Find where the given text appears and provide that cell's center as [X, Y] coordinate. 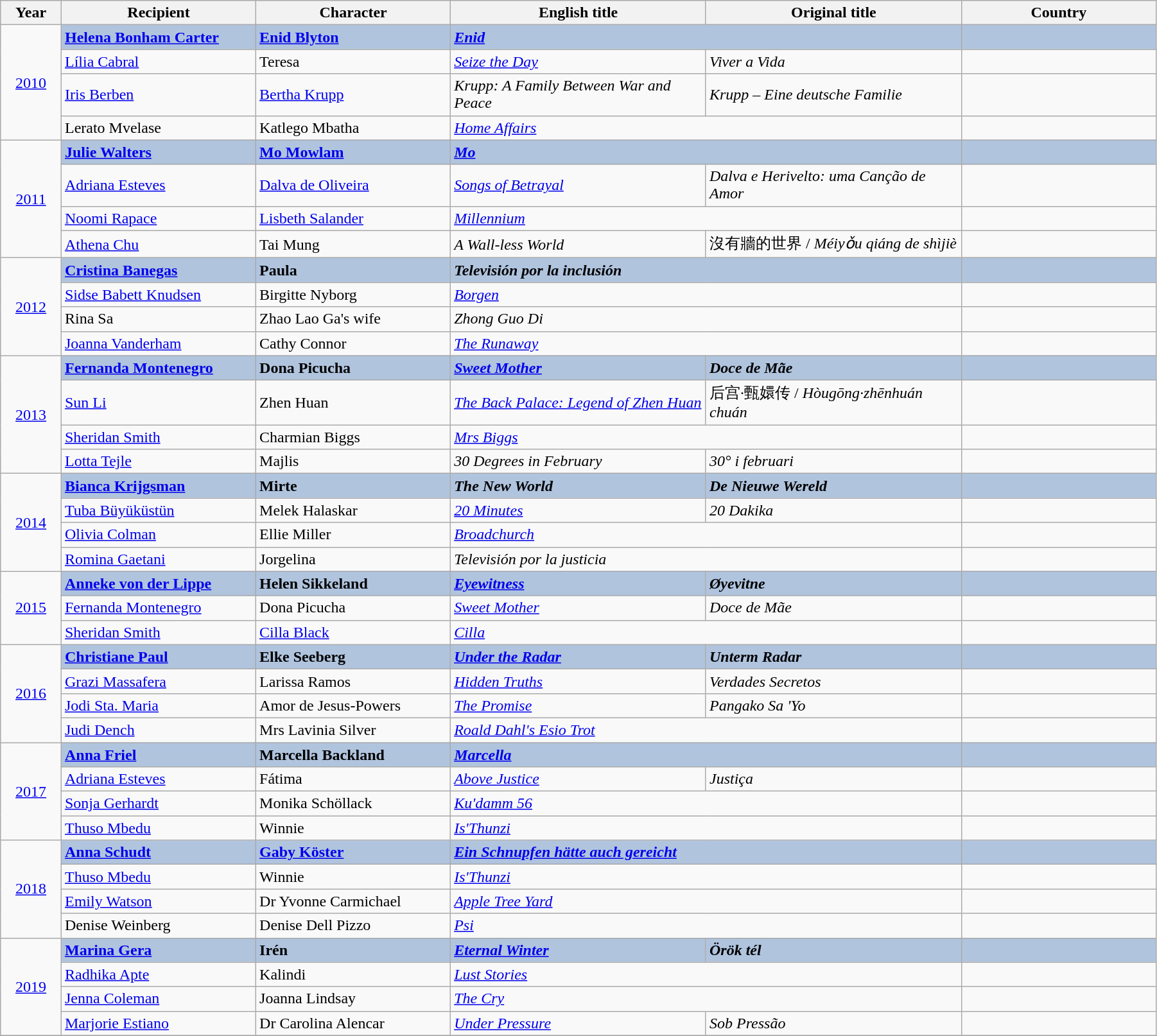
后宫·甄嬛传 / Hòugōng·zhēnhuán chuán [833, 402]
Lisbeth Salander [353, 218]
Country [1058, 13]
Tuba Büyüküstün [158, 510]
Hidden Truths [578, 681]
Krupp – Eine deutsche Familie [833, 95]
The New World [578, 486]
Gaby Köster [353, 852]
Teresa [353, 62]
Monika Schöllack [353, 804]
2011 [31, 199]
Apple Tree Yard [706, 901]
2013 [31, 415]
Emily Watson [158, 901]
Amor de Jesus-Powers [353, 705]
Verdades Secretos [833, 681]
Kalindi [353, 974]
Millennium [706, 218]
Sidse Babett Knudsen [158, 295]
Broadchurch [706, 535]
20 Dakika [833, 510]
Dr Yvonne Carmichael [353, 901]
Cilla Black [353, 632]
Roald Dahl's Esio Trot [706, 730]
Unterm Radar [833, 657]
Noomi Rapace [158, 218]
Lust Stories [706, 974]
Joanna Lindsay [353, 999]
Zhen Huan [353, 402]
Songs of Betrayal [578, 185]
The Cry [706, 999]
Dalva e Herivelto: uma Canção de Amor [833, 185]
2012 [31, 307]
2014 [31, 522]
Marina Gera [158, 950]
The Promise [578, 705]
Anneke von der Lippe [158, 583]
Cilla [706, 632]
The Back Palace: Legend of Zhen Huan [578, 402]
2019 [31, 987]
Televisión por la justicia [706, 559]
Denise Weinberg [158, 926]
Zhao Lao Ga's wife [353, 319]
Jenna Coleman [158, 999]
2016 [31, 693]
30 Degrees in February [578, 462]
Viver a Vida [833, 62]
Joanna Vanderham [158, 343]
Helena Bonham Carter [158, 37]
Charmian Biggs [353, 437]
Lília Cabral [158, 62]
2018 [31, 889]
Romina Gaetani [158, 559]
Sob Pressão [833, 1023]
Home Affairs [706, 128]
Anna Friel [158, 754]
Olivia Colman [158, 535]
Birgitte Nyborg [353, 295]
Melek Halaskar [353, 510]
Eternal Winter [578, 950]
Original title [833, 13]
Televisión por la inclusión [706, 270]
Enid Blyton [353, 37]
English title [578, 13]
2010 [31, 82]
The Runaway [706, 343]
Elke Seeberg [353, 657]
Ku'damm 56 [706, 804]
30° i februari [833, 462]
Mrs Lavinia Silver [353, 730]
Mo Mowlam [353, 152]
Bertha Krupp [353, 95]
Fátima [353, 779]
20 Minutes [578, 510]
Mo [706, 152]
Mrs Biggs [706, 437]
沒有牆的世界 / Méiyǒu qiáng de shìjiè [833, 244]
Psi [706, 926]
Tai Mung [353, 244]
Marcella [706, 754]
Iris Berben [158, 95]
Paula [353, 270]
Larissa Ramos [353, 681]
Katlego Mbatha [353, 128]
Helen Sikkeland [353, 583]
Judi Dench [158, 730]
Sonja Gerhardt [158, 804]
Seize the Day [578, 62]
Marcella Backland [353, 754]
Marjorie Estiano [158, 1023]
Cathy Connor [353, 343]
2015 [31, 608]
Year [31, 13]
Jorgelina [353, 559]
Ein Schnupfen hätte auch gereicht [706, 852]
Lotta Tejle [158, 462]
Character [353, 13]
Krupp: A Family Between War and Peace [578, 95]
Lerato Mvelase [158, 128]
Enid [706, 37]
Athena Chu [158, 244]
A Wall-less World [578, 244]
Rina Sa [158, 319]
Borgen [706, 295]
Julie Walters [158, 152]
Örök tél [833, 950]
Anna Schudt [158, 852]
Mirte [353, 486]
Grazi Massafera [158, 681]
Dalva de Oliveira [353, 185]
Recipient [158, 13]
Øyevitne [833, 583]
Jodi Sta. Maria [158, 705]
Under the Radar [578, 657]
Zhong Guo Di [706, 319]
Radhika Apte [158, 974]
Pangako Sa 'Yo [833, 705]
Justiça [833, 779]
Sun Li [158, 402]
2017 [31, 791]
Denise Dell Pizzo [353, 926]
Bianca Krijgsman [158, 486]
Above Justice [578, 779]
Christiane Paul [158, 657]
Ellie Miller [353, 535]
De Nieuwe Wereld [833, 486]
Dr Carolina Alencar [353, 1023]
Cristina Banegas [158, 270]
Eyewitness [578, 583]
Majlis [353, 462]
Irén [353, 950]
Under Pressure [578, 1023]
